Search for the cell housing the specified text and yield its [x, y] center coordinate. 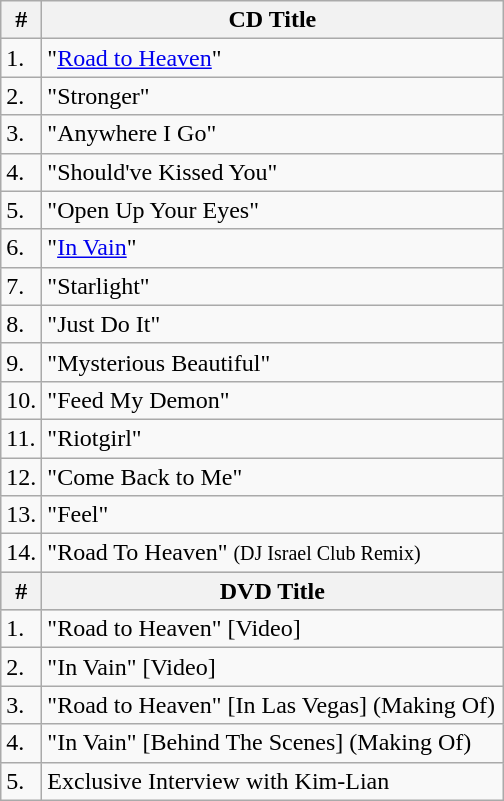
"Stronger" [272, 96]
"Road To Heaven" (DJ Israel Club Remix) [272, 553]
"Mysterious Beautiful" [272, 362]
"Feel" [272, 515]
6. [22, 248]
13. [22, 515]
"Come Back to Me" [272, 477]
"Just Do It" [272, 324]
8. [22, 324]
"Road to Heaven" [272, 58]
14. [22, 553]
"Starlight" [272, 286]
7. [22, 286]
CD Title [272, 20]
"Open Up Your Eyes" [272, 210]
"Road to Heaven" [In Las Vegas] (Making Of) [272, 705]
"In Vain" [Video] [272, 667]
Exclusive Interview with Kim-Lian [272, 781]
"Riotgirl" [272, 438]
10. [22, 400]
9. [22, 362]
"Anywhere I Go" [272, 134]
"Should've Kissed You" [272, 172]
"Road to Heaven" [Video] [272, 629]
"Feed My Demon" [272, 400]
"In Vain" [272, 248]
11. [22, 438]
12. [22, 477]
DVD Title [272, 591]
"In Vain" [Behind The Scenes] (Making Of) [272, 743]
